Determine the [X, Y] coordinate at the center of the cell enclosing the given text.  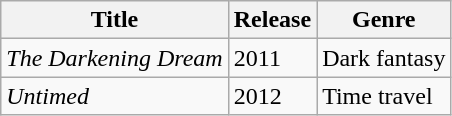
2011 [272, 58]
The Darkening Dream [114, 58]
Dark fantasy [384, 58]
Time travel [384, 96]
Release [272, 20]
Genre [384, 20]
Title [114, 20]
2012 [272, 96]
Untimed [114, 96]
